Return (x, y) of the center of cell containing provided text 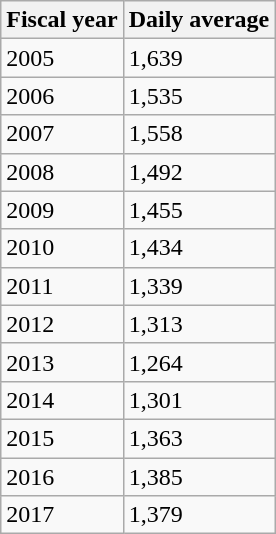
2007 (62, 134)
2015 (62, 438)
2012 (62, 324)
1,385 (199, 477)
1,535 (199, 96)
1,639 (199, 58)
1,301 (199, 400)
Daily average (199, 20)
1,455 (199, 210)
2009 (62, 210)
2010 (62, 248)
1,264 (199, 362)
Fiscal year (62, 20)
1,363 (199, 438)
1,313 (199, 324)
2008 (62, 172)
2016 (62, 477)
1,379 (199, 515)
1,492 (199, 172)
2013 (62, 362)
2017 (62, 515)
1,558 (199, 134)
2006 (62, 96)
2014 (62, 400)
2011 (62, 286)
2005 (62, 58)
1,339 (199, 286)
1,434 (199, 248)
